Output the (X, Y) coordinate of the center of the cell containing the given text.  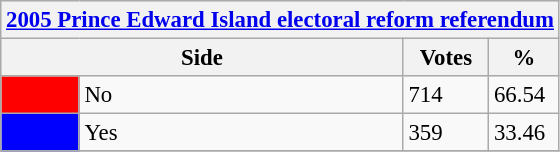
66.54 (524, 95)
Yes (241, 133)
% (524, 58)
2005 Prince Edward Island electoral reform referendum (280, 20)
No (241, 95)
714 (446, 95)
Votes (446, 58)
359 (446, 133)
Side (202, 58)
33.46 (524, 133)
